Search for the cell housing the specified text and yield its [X, Y] center coordinate. 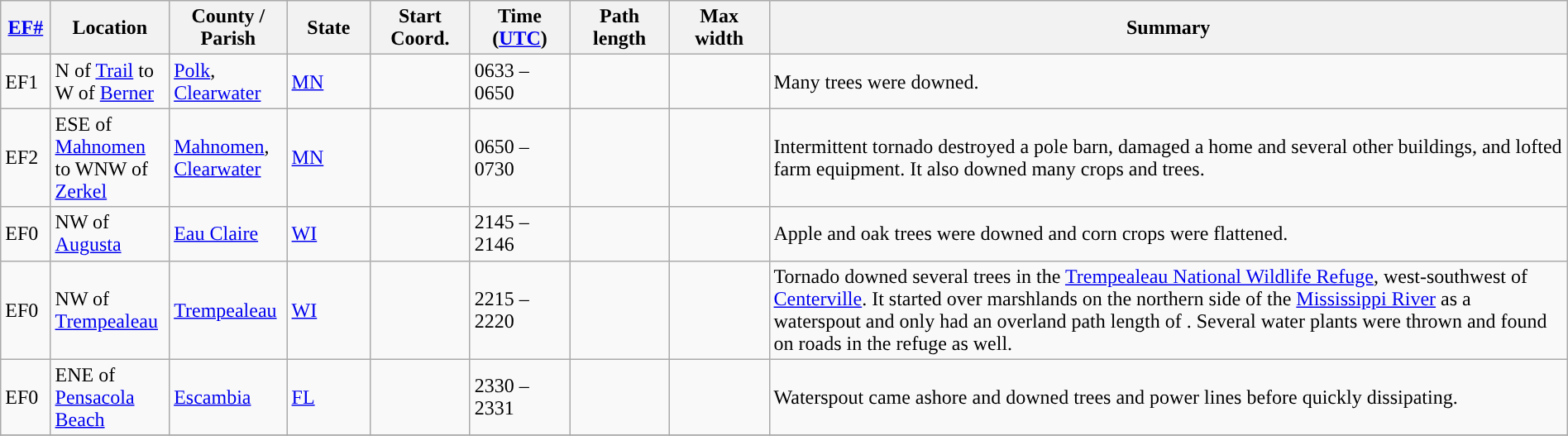
Escambia [228, 397]
FL [328, 397]
N of Trail to W of Berner [110, 81]
Path length [620, 28]
Many trees were downed. [1168, 81]
Apple and oak trees were downed and corn crops were flattened. [1168, 233]
Trempealeau [228, 309]
Time (UTC) [519, 28]
Summary [1168, 28]
Eau Claire [228, 233]
NW of Augusta [110, 233]
County / Parish [228, 28]
EF2 [26, 157]
0650 – 0730 [519, 157]
Mahnomen, Clearwater [228, 157]
ENE of Pensacola Beach [110, 397]
ESE of Mahnomen to WNW of Zerkel [110, 157]
2145 – 2146 [519, 233]
Waterspout came ashore and downed trees and power lines before quickly dissipating. [1168, 397]
Max width [719, 28]
State [328, 28]
2330 – 2331 [519, 397]
EF1 [26, 81]
Start Coord. [420, 28]
EF# [26, 28]
Polk, Clearwater [228, 81]
NW of Trempealeau [110, 309]
2215 – 2220 [519, 309]
Location [110, 28]
0633 – 0650 [519, 81]
